Capture the cell that displays the provided text and extract its (X, Y) central coordinate. 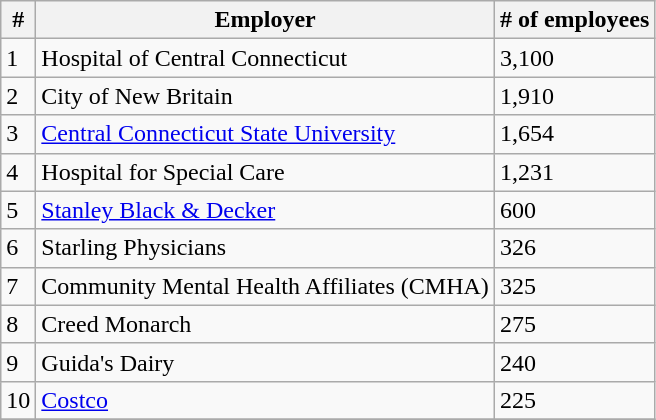
1,654 (574, 134)
3,100 (574, 58)
5 (18, 210)
# of employees (574, 20)
9 (18, 362)
# (18, 20)
Hospital of Central Connecticut (266, 58)
Employer (266, 20)
275 (574, 324)
225 (574, 400)
City of New Britain (266, 96)
326 (574, 248)
Guida's Dairy (266, 362)
Hospital for Special Care (266, 172)
1,231 (574, 172)
Community Mental Health Affiliates (CMHA) (266, 286)
1,910 (574, 96)
3 (18, 134)
6 (18, 248)
2 (18, 96)
240 (574, 362)
7 (18, 286)
Stanley Black & Decker (266, 210)
4 (18, 172)
8 (18, 324)
Starling Physicians (266, 248)
600 (574, 210)
Central Connecticut State University (266, 134)
Creed Monarch (266, 324)
1 (18, 58)
10 (18, 400)
325 (574, 286)
Costco (266, 400)
